Find where the given text appears and provide that cell's center as (x, y) coordinate. 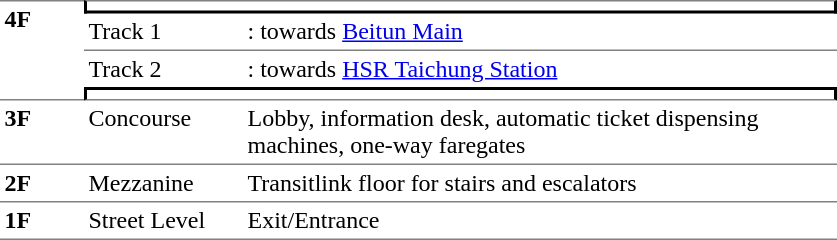
Mezzanine (164, 184)
Street Level (164, 221)
Exit/Entrance (540, 221)
3F (42, 132)
: towards HSR Taichung Station (540, 69)
2F (42, 184)
Track 1 (164, 33)
1F (42, 221)
: towards Beitun Main (540, 33)
Track 2 (164, 69)
Transitlink floor for stairs and escalators (540, 184)
Lobby, information desk, automatic ticket dispensing machines, one-way faregates (540, 132)
Concourse (164, 132)
4F (42, 50)
